Output the (X, Y) coordinate of the center of the cell containing the given text.  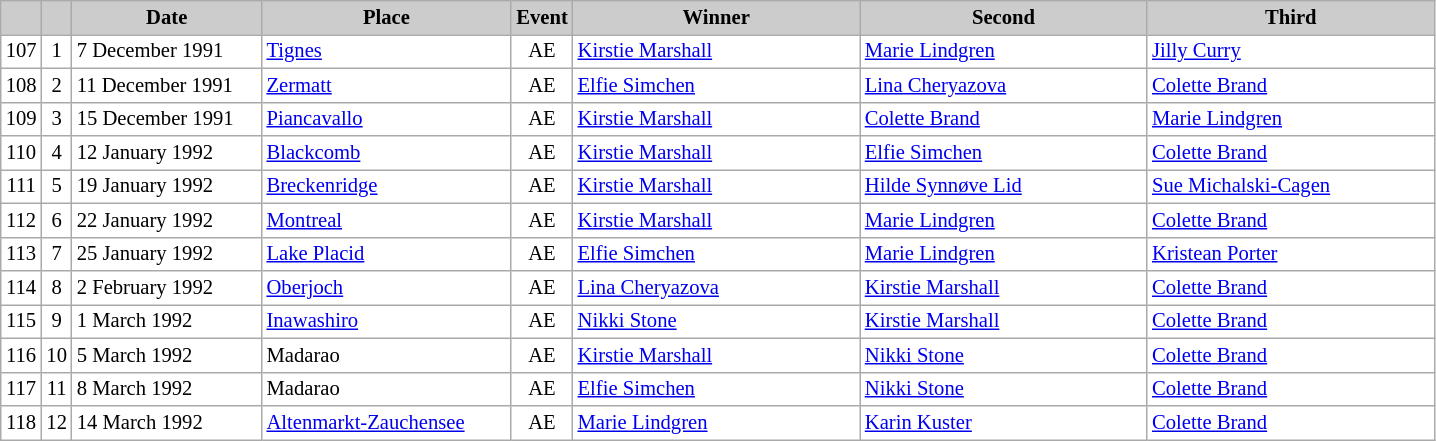
10 (56, 355)
5 March 1992 (167, 355)
2 (56, 85)
Jilly Curry (1290, 51)
12 (56, 423)
11 December 1991 (167, 85)
Karin Kuster (1004, 423)
15 December 1991 (167, 119)
Second (1004, 17)
25 January 1992 (167, 254)
Breckenridge (387, 186)
3 (56, 119)
Lake Placid (387, 254)
112 (22, 220)
Oberjoch (387, 287)
5 (56, 186)
110 (22, 153)
Zermatt (387, 85)
14 March 1992 (167, 423)
Third (1290, 17)
1 (56, 51)
Date (167, 17)
9 (56, 321)
Place (387, 17)
Altenmarkt-Zauchensee (387, 423)
107 (22, 51)
6 (56, 220)
8 March 1992 (167, 389)
115 (22, 321)
7 December 1991 (167, 51)
Inawashiro (387, 321)
114 (22, 287)
118 (22, 423)
Sue Michalski-Cagen (1290, 186)
116 (22, 355)
7 (56, 254)
Montreal (387, 220)
11 (56, 389)
111 (22, 186)
Piancavallo (387, 119)
8 (56, 287)
113 (22, 254)
Event (542, 17)
22 January 1992 (167, 220)
4 (56, 153)
Kristean Porter (1290, 254)
Tignes (387, 51)
19 January 1992 (167, 186)
Winner (716, 17)
12 January 1992 (167, 153)
108 (22, 85)
2 February 1992 (167, 287)
109 (22, 119)
Blackcomb (387, 153)
Hilde Synnøve Lid (1004, 186)
1 March 1992 (167, 321)
117 (22, 389)
